Identify which cell holds the provided text, then report its (X, Y) central coordinate. 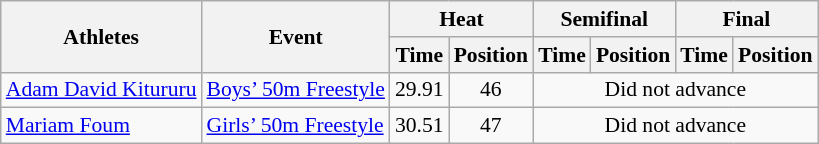
Event (296, 36)
Mariam Foum (102, 126)
Athletes (102, 36)
30.51 (420, 126)
Final (746, 19)
46 (491, 90)
Heat (462, 19)
Girls’ 50m Freestyle (296, 126)
29.91 (420, 90)
Boys’ 50m Freestyle (296, 90)
Adam David Kitururu (102, 90)
47 (491, 126)
Semifinal (604, 19)
